Scan for the cell matching the given text and deliver its [x, y] coordinate at center. 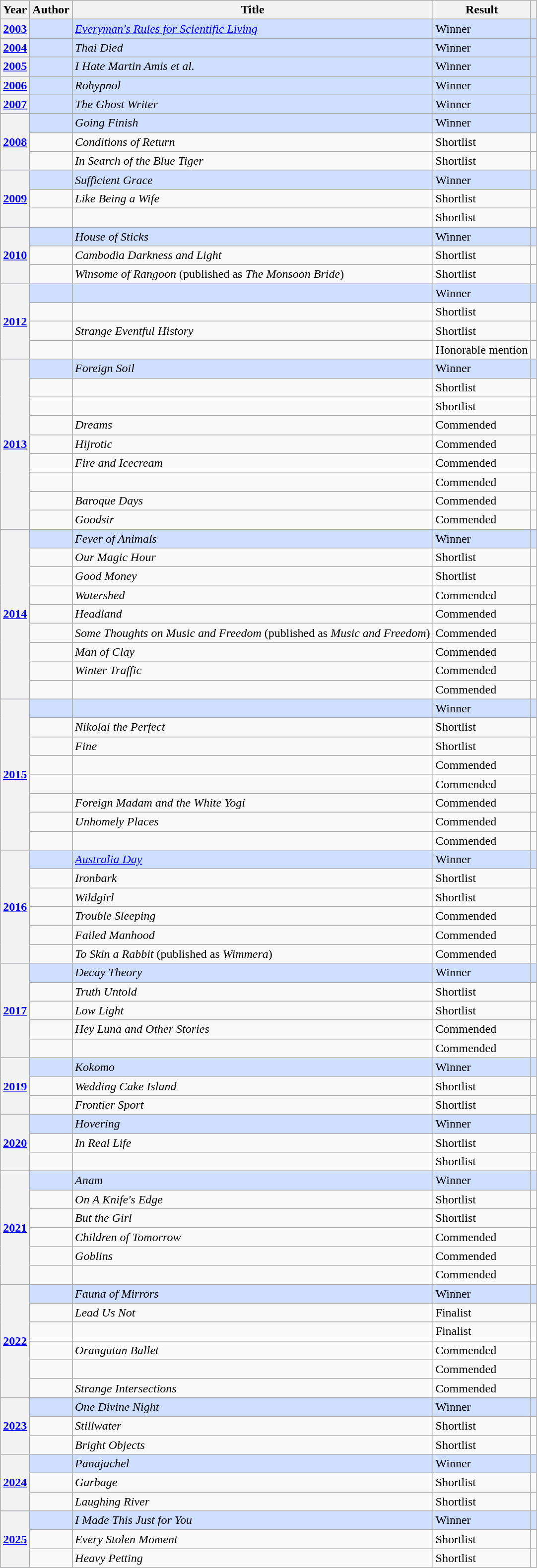
Truth Untold [253, 992]
I Hate Martin Amis et al. [253, 66]
2023 [15, 1426]
2006 [15, 85]
Garbage [253, 1483]
Panajachel [253, 1464]
2010 [15, 255]
Thai Died [253, 48]
In Search of the Blue Tiger [253, 161]
House of Sticks [253, 237]
Some Thoughts on Music and Freedom (published as Music and Freedom) [253, 633]
Winsome of Rangoon (published as The Monsoon Bride) [253, 274]
But the Girl [253, 1218]
Frontier Sport [253, 1105]
Every Stolen Moment [253, 1539]
2020 [15, 1142]
2024 [15, 1483]
Children of Tomorrow [253, 1237]
Headland [253, 614]
Year [15, 10]
Fire and Icecream [253, 463]
Laughing River [253, 1502]
Nikolai the Perfect [253, 727]
Foreign Soil [253, 369]
Goblins [253, 1256]
Good Money [253, 576]
On A Knife's Edge [253, 1199]
Conditions of Return [253, 142]
Honorable mention [481, 350]
Wildgirl [253, 897]
2009 [15, 198]
I Made This Just for You [253, 1520]
In Real Life [253, 1142]
2007 [15, 104]
Orangutan Ballet [253, 1350]
Ironbark [253, 878]
Strange Intersections [253, 1388]
Going Finish [253, 123]
Winter Traffic [253, 671]
Anam [253, 1181]
2014 [15, 614]
Wedding Cake Island [253, 1086]
2025 [15, 1539]
Dreams [253, 425]
2013 [15, 444]
Sufficient Grace [253, 180]
2004 [15, 48]
Title [253, 10]
2008 [15, 142]
The Ghost Writer [253, 104]
2012 [15, 321]
One Divine Night [253, 1407]
Everyman's Rules for Scientific Living [253, 29]
Author [51, 10]
Bright Objects [253, 1445]
2005 [15, 66]
Low Light [253, 1010]
Stillwater [253, 1426]
2016 [15, 907]
Our Magic Hour [253, 558]
Failed Manhood [253, 935]
Man of Clay [253, 652]
To Skin a Rabbit (published as Wimmera) [253, 954]
2022 [15, 1341]
Baroque Days [253, 501]
Strange Eventful History [253, 331]
Decay Theory [253, 973]
Trouble Sleeping [253, 916]
Kokomo [253, 1067]
2003 [15, 29]
Like Being a Wife [253, 198]
Unhomely Places [253, 821]
Fauna of Mirrors [253, 1294]
Lead Us Not [253, 1313]
Foreign Madam and the White Yogi [253, 803]
Hijrotic [253, 444]
2015 [15, 774]
Goodsir [253, 519]
Australia Day [253, 860]
Fever of Animals [253, 538]
2019 [15, 1086]
2017 [15, 1010]
Result [481, 10]
2021 [15, 1228]
Watershed [253, 595]
Cambodia Darkness and Light [253, 255]
Hovering [253, 1124]
Hey Luna and Other Stories [253, 1029]
Fine [253, 746]
Heavy Petting [253, 1558]
Rohypnol [253, 85]
